Extract the (X, Y) coordinate from the center of the cell holding the provided text.  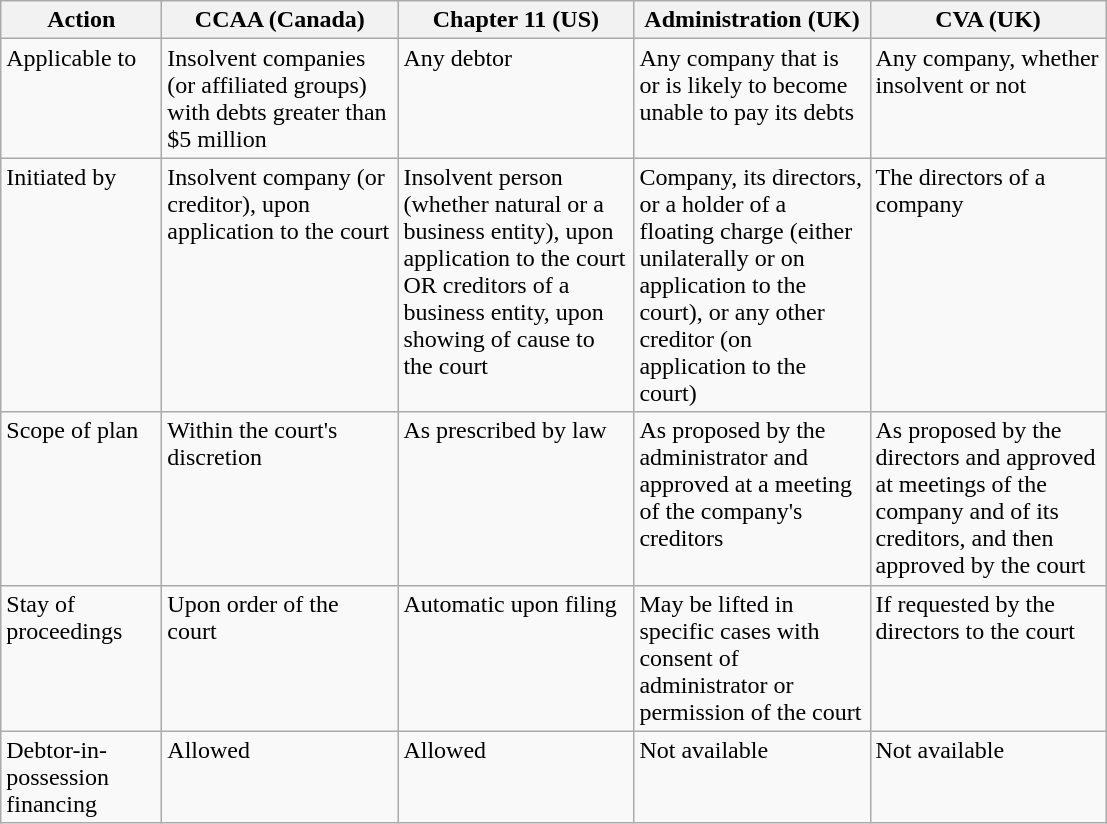
As proposed by the directors and approved at meetings of the company and of its creditors, and then approved by the court (988, 498)
Insolvent companies (or affiliated groups) with debts greater than $5 million (280, 98)
Initiated by (82, 285)
CVA (UK) (988, 20)
Action (82, 20)
May be lifted in specific cases with consent of administrator or permission of the court (752, 658)
If requested by the directors to the court (988, 658)
The directors of a company (988, 285)
Upon order of the court (280, 658)
Automatic upon filing (516, 658)
Any company, whether insolvent or not (988, 98)
Scope of plan (82, 498)
As prescribed by law (516, 498)
Any company that is or is likely to become unable to pay its debts (752, 98)
Any debtor (516, 98)
Chapter 11 (US) (516, 20)
As proposed by the administrator and approved at a meeting of the company's creditors (752, 498)
Applicable to (82, 98)
Debtor-in-possession financing (82, 777)
Insolvent company (or creditor), upon application to the court (280, 285)
Within the court's discretion (280, 498)
CCAA (Canada) (280, 20)
Administration (UK) (752, 20)
Stay of proceedings (82, 658)
